Capture the cell that displays the provided text and extract its (X, Y) central coordinate. 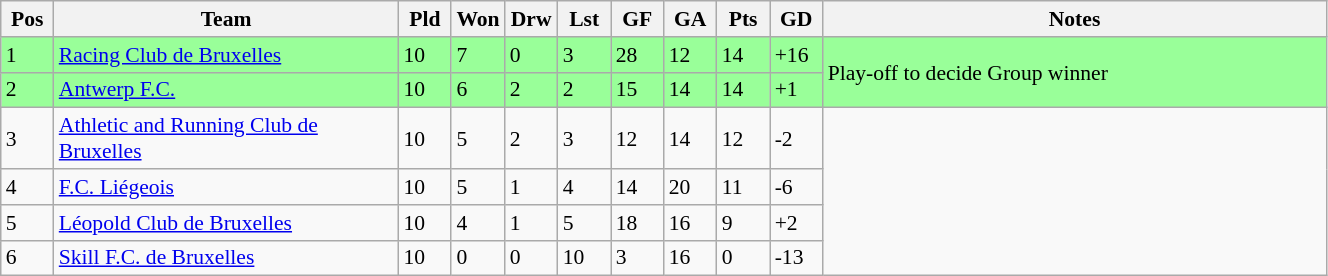
-6 (796, 187)
Antwerp F.C. (226, 90)
Pts (744, 19)
7 (478, 55)
Lst (584, 19)
Drw (532, 19)
9 (744, 223)
+16 (796, 55)
Léopold Club de Bruxelles (226, 223)
18 (638, 223)
Athletic and Running Club de Bruxelles (226, 138)
-2 (796, 138)
+1 (796, 90)
Won (478, 19)
Team (226, 19)
+2 (796, 223)
GF (638, 19)
Pos (28, 19)
Pld (424, 19)
Notes (1075, 19)
GA (690, 19)
Skill F.C. de Bruxelles (226, 258)
20 (690, 187)
28 (638, 55)
11 (744, 187)
Play-off to decide Group winner (1075, 72)
-13 (796, 258)
15 (638, 90)
F.C. Liégeois (226, 187)
Racing Club de Bruxelles (226, 55)
GD (796, 19)
